Detect which cell encompasses the target text, then output its (x, y) center coordinate. 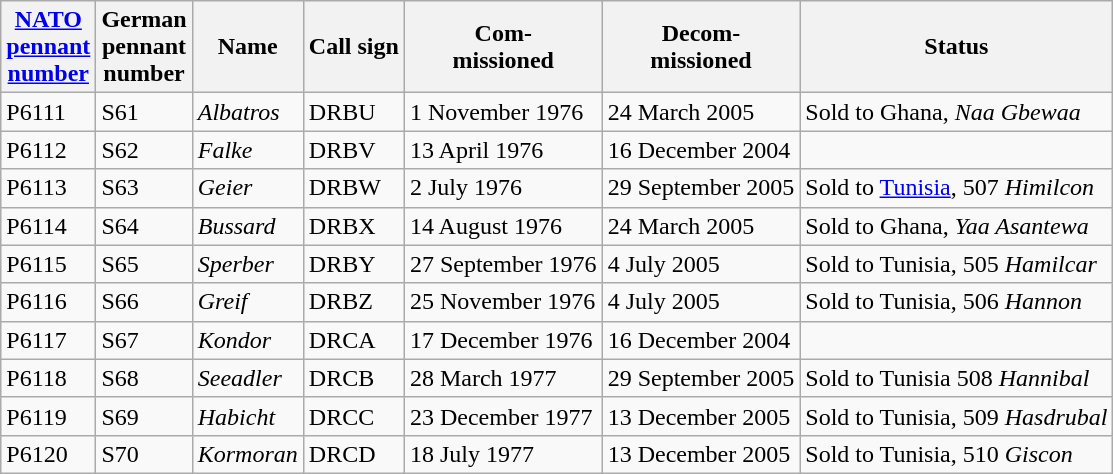
Seeadler (248, 378)
DRBW (354, 188)
S69 (144, 416)
1 November 1976 (503, 112)
DRBZ (354, 302)
Call sign (354, 47)
Albatros (248, 112)
DRCB (354, 378)
S68 (144, 378)
NATOpennantnumber (48, 47)
P6120 (48, 454)
S67 (144, 340)
Sold to Tunisia, 507 Himilcon (956, 188)
S64 (144, 226)
25 November 1976 (503, 302)
Falke (248, 150)
Sold to Tunisia, 505 Hamilcar (956, 264)
Geier (248, 188)
S66 (144, 302)
DRCD (354, 454)
28 March 1977 (503, 378)
P6111 (48, 112)
P6112 (48, 150)
P6119 (48, 416)
Greif (248, 302)
Sold to Tunisia, 510 Giscon (956, 454)
P6116 (48, 302)
23 December 1977 (503, 416)
18 July 1977 (503, 454)
Name (248, 47)
DRCC (354, 416)
2 July 1976 (503, 188)
Habicht (248, 416)
P6113 (48, 188)
Sold to Ghana, Yaa Asantewa (956, 226)
Kormoran (248, 454)
Germanpennantnumber (144, 47)
Decom-missioned (701, 47)
P6117 (48, 340)
S62 (144, 150)
P6114 (48, 226)
DRBX (354, 226)
13 April 1976 (503, 150)
Sperber (248, 264)
S63 (144, 188)
Bussard (248, 226)
Sold to Tunisia, 509 Hasdrubal (956, 416)
Kondor (248, 340)
S61 (144, 112)
27 September 1976 (503, 264)
DRBY (354, 264)
S70 (144, 454)
14 August 1976 (503, 226)
Sold to Tunisia 508 Hannibal (956, 378)
DRBU (354, 112)
DRCA (354, 340)
17 December 1976 (503, 340)
Sold to Tunisia, 506 Hannon (956, 302)
P6115 (48, 264)
DRBV (354, 150)
Com-missioned (503, 47)
S65 (144, 264)
Sold to Ghana, Naa Gbewaa (956, 112)
Status (956, 47)
P6118 (48, 378)
